From the cell containing the given text, extract its center point as (x, y) coordinate. 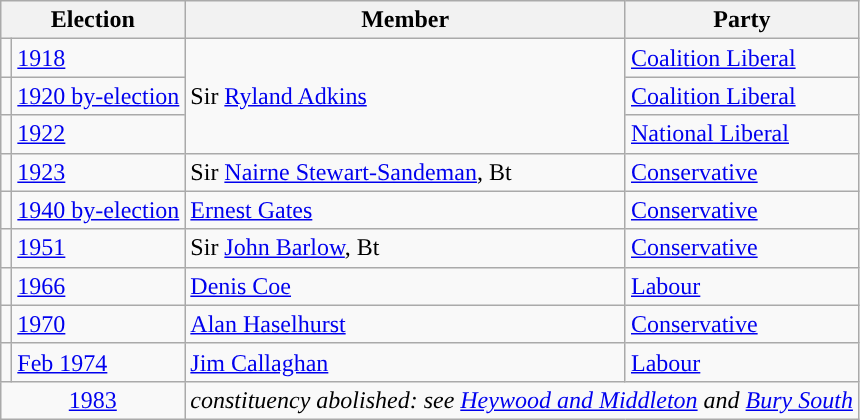
Alan Haselhurst (406, 324)
Ernest Gates (406, 210)
1940 by-election (98, 210)
Feb 1974 (98, 362)
1983 (93, 400)
1923 (98, 172)
1922 (98, 134)
Jim Callaghan (406, 362)
Denis Coe (406, 286)
1970 (98, 324)
1966 (98, 286)
Election (93, 20)
constituency abolished: see Heywood and Middleton and Bury South (522, 400)
1918 (98, 58)
1920 by-election (98, 96)
National Liberal (742, 134)
Sir Nairne Stewart-Sandeman, Bt (406, 172)
Party (742, 20)
Sir Ryland Adkins (406, 96)
1951 (98, 248)
Sir John Barlow, Bt (406, 248)
Member (406, 20)
